Detect which cell encompasses the target text, then output its (X, Y) center coordinate. 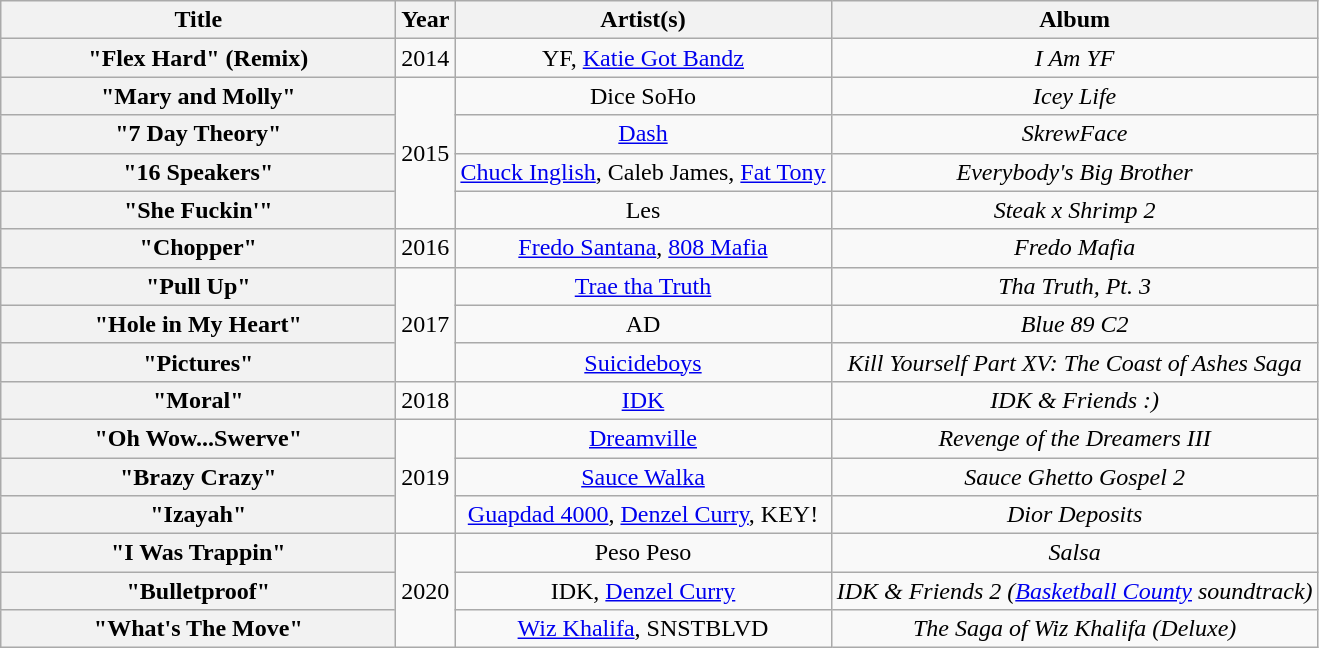
Title (198, 20)
"Izayah" (198, 515)
Sauce Ghetto Gospel 2 (1074, 477)
Sauce Walka (643, 477)
"Hole in My Heart" (198, 324)
"What's The Move" (198, 629)
Blue 89 C2 (1074, 324)
2017 (426, 324)
2016 (426, 248)
IDK, Denzel Curry (643, 591)
2018 (426, 400)
"Pictures" (198, 362)
Guapdad 4000, Denzel Curry, KEY! (643, 515)
Dior Deposits (1074, 515)
AD (643, 324)
Revenge of the Dreamers III (1074, 438)
"I Was Trappin" (198, 553)
Tha Truth, Pt. 3 (1074, 286)
"Mary and Molly" (198, 96)
Kill Yourself Part XV: The Coast of Ashes Saga (1074, 362)
Les (643, 210)
Trae tha Truth (643, 286)
"Moral" (198, 400)
YF, Katie Got Bandz (643, 58)
"Pull Up" (198, 286)
Fredo Santana, 808 Mafia (643, 248)
2020 (426, 591)
Dreamville (643, 438)
Icey Life (1074, 96)
Fredo Mafia (1074, 248)
IDK & Friends :) (1074, 400)
"16 Speakers" (198, 172)
SkrewFace (1074, 134)
"Chopper" (198, 248)
2014 (426, 58)
"7 Day Theory" (198, 134)
Everybody's Big Brother (1074, 172)
Artist(s) (643, 20)
"She Fuckin'" (198, 210)
2019 (426, 476)
Year (426, 20)
Dice SoHo (643, 96)
Dash (643, 134)
"Brazy Crazy" (198, 477)
"Bulletproof" (198, 591)
Album (1074, 20)
Suicideboys (643, 362)
Salsa (1074, 553)
IDK & Friends 2 (Basketball County soundtrack) (1074, 591)
"Flex Hard" (Remix) (198, 58)
Wiz Khalifa, SNSTBLVD (643, 629)
I Am YF (1074, 58)
"Oh Wow...Swerve" (198, 438)
IDK (643, 400)
2015 (426, 153)
Steak x Shrimp 2 (1074, 210)
Chuck Inglish, Caleb James, Fat Tony (643, 172)
Peso Peso (643, 553)
The Saga of Wiz Khalifa (Deluxe) (1074, 629)
